Scan for the cell matching the given text and deliver its [x, y] coordinate at center. 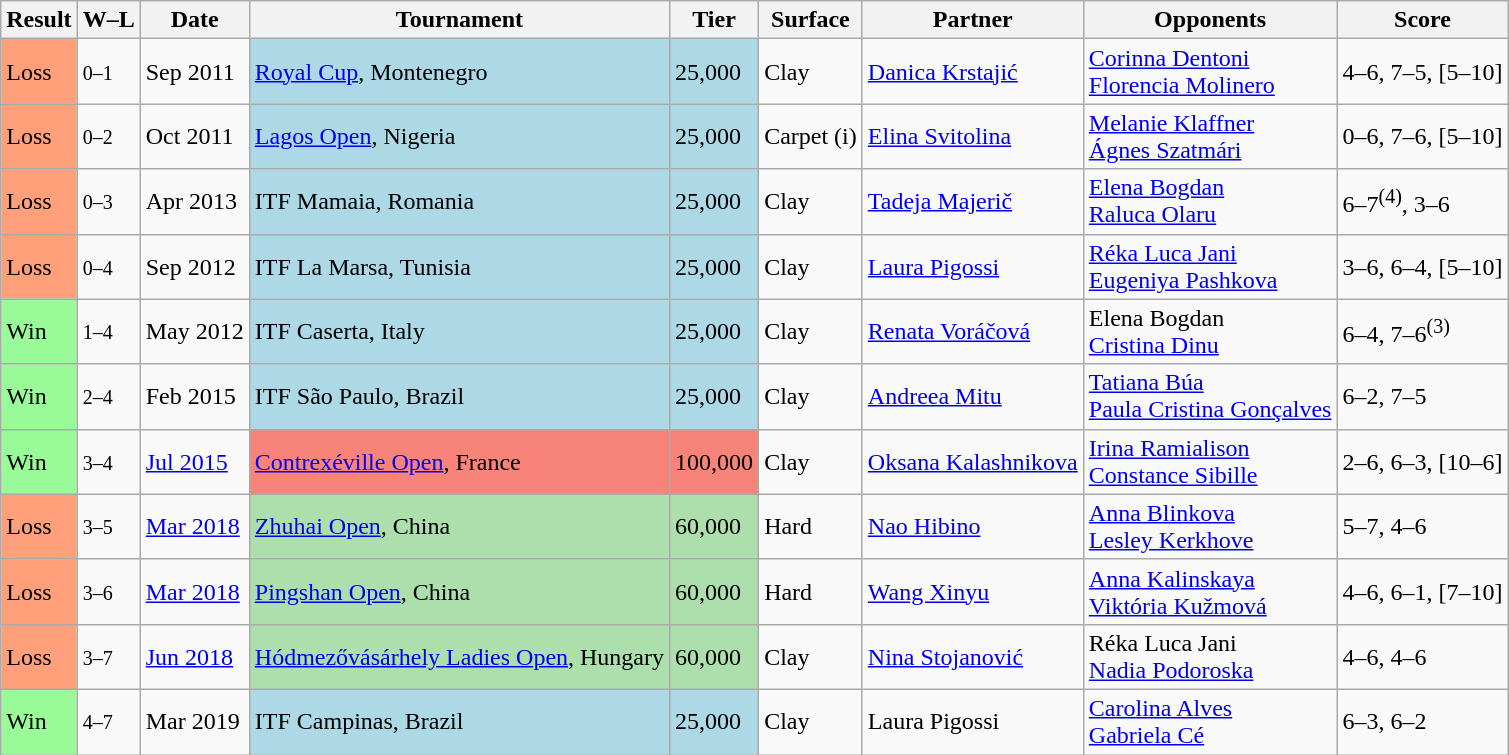
Oksana Kalashnikova [972, 462]
ITF Caserta, Italy [459, 332]
Renata Voráčová [972, 332]
Tatiana Búa Paula Cristina Gonçalves [1210, 396]
Elina Svitolina [972, 136]
W–L [108, 20]
3–4 [108, 462]
Tadeja Majerič [972, 202]
Tier [714, 20]
Jul 2015 [194, 462]
0–2 [108, 136]
4–6, 4–6 [1422, 656]
Irina Ramialison Constance Sibille [1210, 462]
Partner [972, 20]
1–4 [108, 332]
Feb 2015 [194, 396]
Anna Kalinskaya Viktória Kužmová [1210, 592]
6–2, 7–5 [1422, 396]
Elena Bogdan Cristina Dinu [1210, 332]
Danica Krstajić [972, 72]
3–6, 6–4, [5–10] [1422, 266]
0–3 [108, 202]
ITF La Marsa, Tunisia [459, 266]
Réka Luca Jani Eugeniya Pashkova [1210, 266]
Date [194, 20]
Wang Xinyu [972, 592]
Melanie Klaffner Ágnes Szatmári [1210, 136]
Result [39, 20]
0–1 [108, 72]
Opponents [1210, 20]
0–6, 7–6, [5–10] [1422, 136]
0–4 [108, 266]
Nao Hibino [972, 526]
Apr 2013 [194, 202]
100,000 [714, 462]
Sep 2011 [194, 72]
Réka Luca Jani Nadia Podoroska [1210, 656]
2–4 [108, 396]
Sep 2012 [194, 266]
Oct 2011 [194, 136]
4–7 [108, 722]
Contrexéville Open, France [459, 462]
3–6 [108, 592]
6–4, 7–6(3) [1422, 332]
Royal Cup, Montenegro [459, 72]
Elena Bogdan Raluca Olaru [1210, 202]
May 2012 [194, 332]
Carolina Alves Gabriela Cé [1210, 722]
Lagos Open, Nigeria [459, 136]
Corinna Dentoni Florencia Molinero [1210, 72]
Carpet (i) [811, 136]
3–7 [108, 656]
Surface [811, 20]
ITF São Paulo, Brazil [459, 396]
Score [1422, 20]
6–3, 6–2 [1422, 722]
Mar 2019 [194, 722]
Anna Blinkova Lesley Kerkhove [1210, 526]
5–7, 4–6 [1422, 526]
Tournament [459, 20]
Pingshan Open, China [459, 592]
4–6, 6–1, [7–10] [1422, 592]
2–6, 6–3, [10–6] [1422, 462]
Nina Stojanović [972, 656]
Zhuhai Open, China [459, 526]
Andreea Mitu [972, 396]
6–7(4), 3–6 [1422, 202]
ITF Mamaia, Romania [459, 202]
Jun 2018 [194, 656]
4–6, 7–5, [5–10] [1422, 72]
ITF Campinas, Brazil [459, 722]
Hódmezővásárhely Ladies Open, Hungary [459, 656]
3–5 [108, 526]
